Provide the [X, Y] coordinate of the cell's center where the given text is located.  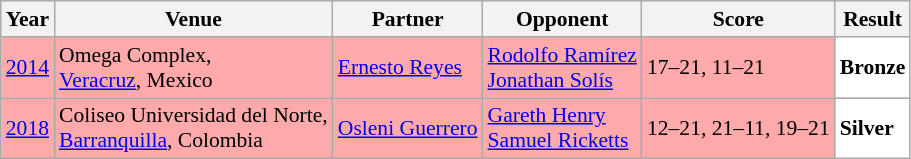
Omega Complex,Veracruz, Mexico [194, 68]
Silver [873, 128]
Venue [194, 19]
Ernesto Reyes [408, 68]
Rodolfo Ramírez Jonathan Solís [562, 68]
17–21, 11–21 [738, 68]
12–21, 21–11, 19–21 [738, 128]
2014 [28, 68]
Partner [408, 19]
2018 [28, 128]
Opponent [562, 19]
Result [873, 19]
Gareth Henry Samuel Ricketts [562, 128]
Score [738, 19]
Coliseo Universidad del Norte,Barranquilla, Colombia [194, 128]
Year [28, 19]
Osleni Guerrero [408, 128]
Bronze [873, 68]
